For the text-containing cell, return its midpoint in (x, y) coordinate format. 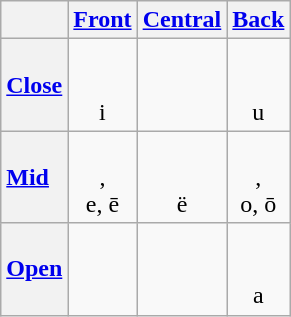
a (258, 269)
u (258, 85)
i (102, 85)
, o, ō (258, 177)
Central (182, 20)
Open (34, 269)
, e, ē (102, 177)
ë (182, 177)
Close (34, 85)
Front (102, 20)
Mid (34, 177)
Back (258, 20)
